Extract the [x, y] coordinate from the center of the cell holding the provided text.  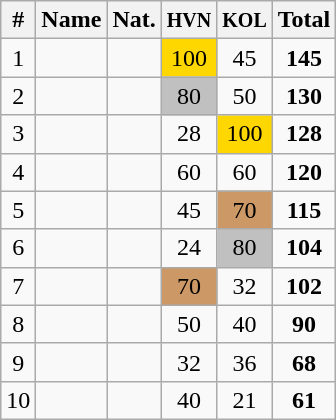
36 [245, 362]
104 [304, 248]
6 [18, 248]
90 [304, 324]
Total [304, 20]
24 [189, 248]
7 [18, 286]
3 [18, 134]
145 [304, 58]
KOL [245, 20]
120 [304, 172]
28 [189, 134]
9 [18, 362]
21 [245, 400]
130 [304, 96]
Name [72, 20]
1 [18, 58]
115 [304, 210]
8 [18, 324]
Nat. [134, 20]
102 [304, 286]
4 [18, 172]
# [18, 20]
10 [18, 400]
128 [304, 134]
61 [304, 400]
HVN [189, 20]
2 [18, 96]
5 [18, 210]
68 [304, 362]
